Pinpoint the cell where the given text exists, returning its [X, Y] midpoint coordinate. 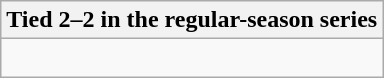
Tied 2–2 in the regular-season series [192, 20]
